Locate the cell with the specified text and output its [X, Y] center coordinate. 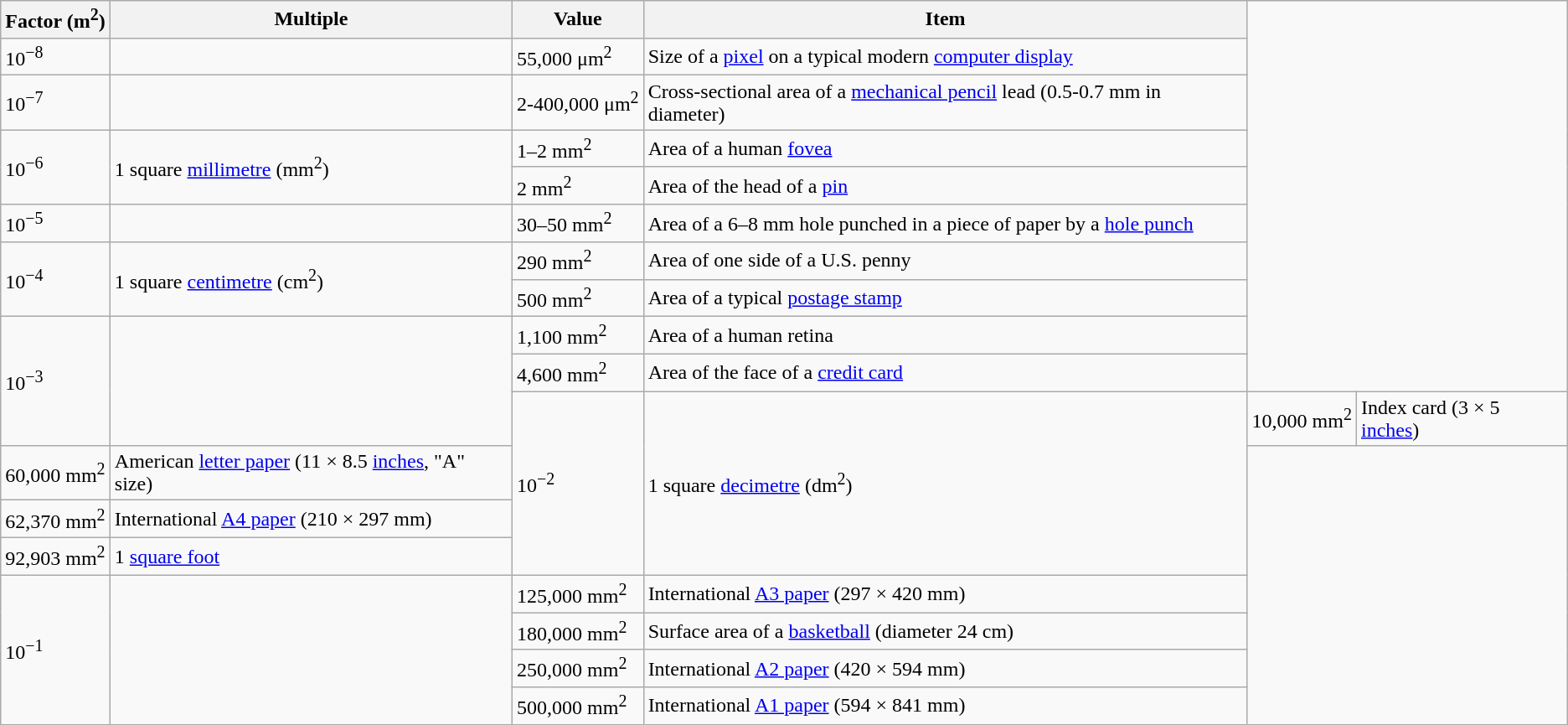
1 square decimetre (dm2) [945, 483]
Area of the face of a credit card [945, 372]
2-400,000 μm2 [578, 102]
500,000 mm2 [578, 706]
Area of a typical postage stamp [945, 298]
American letter paper (11 × 8.5 inches, "A" size) [311, 473]
Cross-sectional area of a mechanical pencil lead (0.5-0.7 mm in diameter) [945, 102]
10−8 [55, 57]
92,903 mm2 [55, 557]
Index card (3 × 5 inches) [1462, 419]
55,000 μm2 [578, 57]
60,000 mm2 [55, 473]
2 mm2 [578, 186]
Area of a human fovea [945, 149]
International A4 paper (210 × 297 mm) [311, 520]
1–2 mm2 [578, 149]
10−7 [55, 102]
Value [578, 20]
30–50 mm2 [578, 223]
Multiple [311, 20]
125,000 mm2 [578, 593]
1 square centimetre (cm2) [311, 280]
Size of a pixel on a typical modern computer display [945, 57]
International A1 paper (594 × 841 mm) [945, 706]
10−6 [55, 168]
10−2 [578, 483]
International A2 paper (420 × 594 mm) [945, 669]
10,000 mm2 [1302, 419]
250,000 mm2 [578, 669]
62,370 mm2 [55, 520]
10−3 [55, 381]
Area of a 6–8 mm hole punched in a piece of paper by a hole punch [945, 223]
1 square millimetre (mm2) [311, 168]
1,100 mm2 [578, 335]
International A3 paper (297 × 420 mm) [945, 593]
Item [945, 20]
290 mm2 [578, 262]
1 square foot [311, 557]
Area of a human retina [945, 335]
10−4 [55, 280]
Surface area of a basketball (diameter 24 cm) [945, 632]
4,600 mm2 [578, 372]
10−1 [55, 650]
Area of one side of a U.S. penny [945, 262]
10−5 [55, 223]
Factor (m2) [55, 20]
180,000 mm2 [578, 632]
Area of the head of a pin [945, 186]
500 mm2 [578, 298]
